Search for the cell housing the specified text and yield its (x, y) center coordinate. 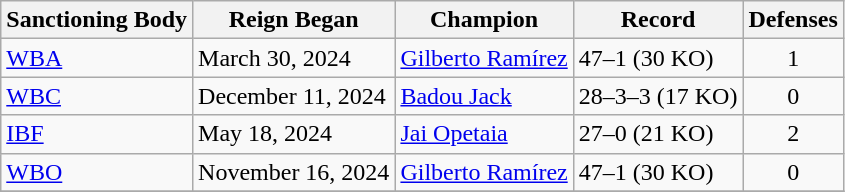
WBC (97, 96)
28–3–3 (17 KO) (658, 96)
November 16, 2024 (294, 172)
Record (658, 20)
March 30, 2024 (294, 58)
Champion (484, 20)
Defenses (793, 20)
May 18, 2024 (294, 134)
December 11, 2024 (294, 96)
Jai Opetaia (484, 134)
IBF (97, 134)
WBA (97, 58)
27–0 (21 KO) (658, 134)
WBO (97, 172)
Reign Began (294, 20)
Sanctioning Body (97, 20)
Badou Jack (484, 96)
2 (793, 134)
1 (793, 58)
